Locate the cell with the specified text and output its [X, Y] center coordinate. 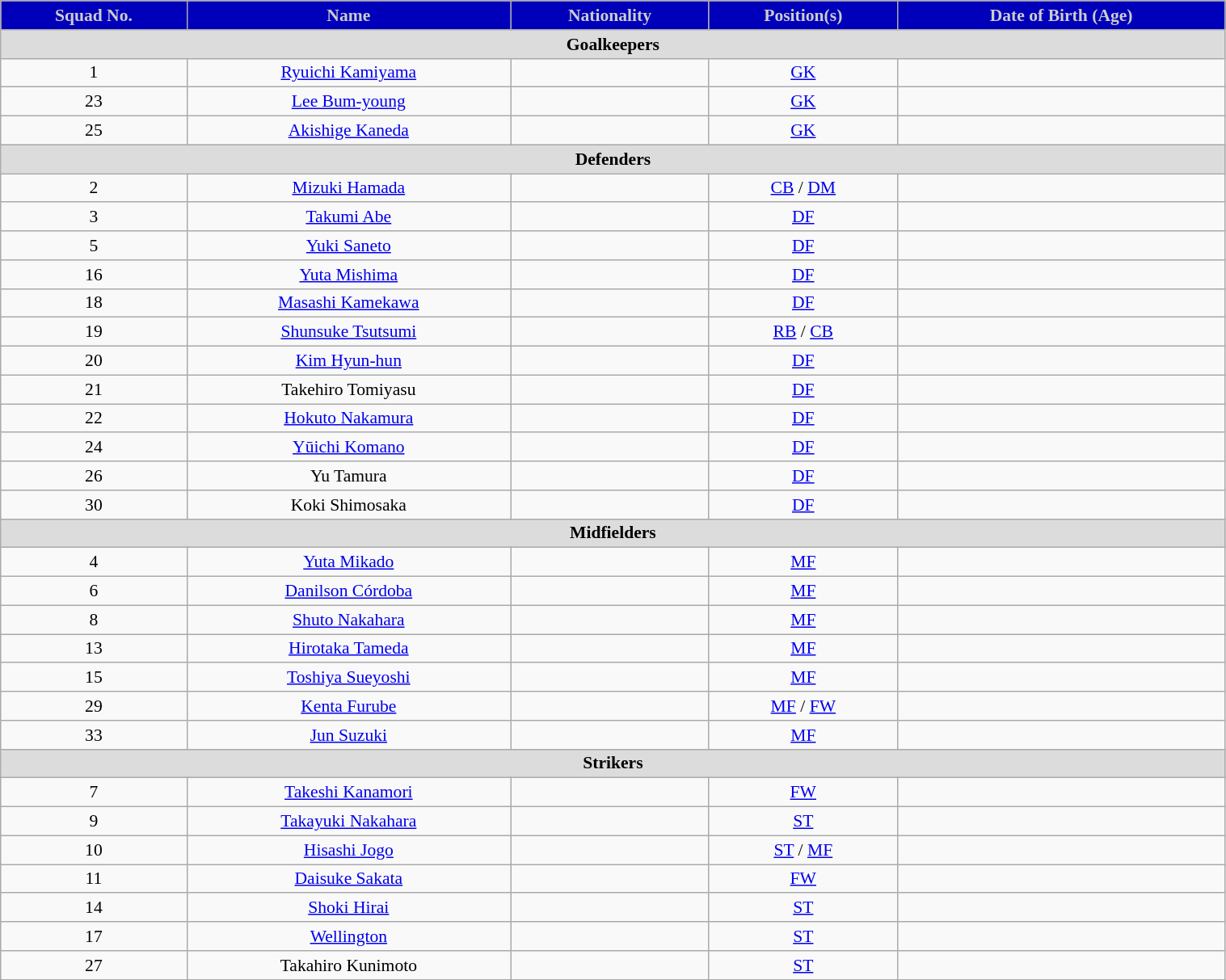
Takahiro Kunimoto [349, 965]
3 [94, 217]
MF / FW [803, 706]
22 [94, 418]
16 [94, 275]
Yu Tamura [349, 476]
Lee Bum-young [349, 102]
6 [94, 591]
Takeshi Kanamori [349, 793]
19 [94, 332]
Daisuke Sakata [349, 879]
CB / DM [803, 188]
Wellington [349, 936]
27 [94, 965]
Ryuichi Kamiyama [349, 73]
25 [94, 131]
Takumi Abe [349, 217]
17 [94, 936]
Shunsuke Tsutsumi [349, 332]
23 [94, 102]
33 [94, 735]
Yuki Saneto [349, 246]
Yuta Mishima [349, 275]
Koki Shimosaka [349, 505]
13 [94, 649]
Takayuki Nakahara [349, 822]
Jun Suzuki [349, 735]
14 [94, 908]
Danilson Córdoba [349, 591]
Shoki Hirai [349, 908]
30 [94, 505]
Name [349, 15]
24 [94, 448]
Shuto Nakahara [349, 620]
Date of Birth (Age) [1061, 15]
Goalkeepers [613, 44]
4 [94, 562]
9 [94, 822]
29 [94, 706]
11 [94, 879]
Mizuki Hamada [349, 188]
Midfielders [613, 533]
Yuta Mikado [349, 562]
Akishige Kaneda [349, 131]
Strikers [613, 763]
Position(s) [803, 15]
7 [94, 793]
RB / CB [803, 332]
1 [94, 73]
2 [94, 188]
Yūichi Komano [349, 448]
Kim Hyun-hun [349, 361]
Kenta Furube [349, 706]
20 [94, 361]
5 [94, 246]
8 [94, 620]
Hisashi Jogo [349, 850]
Defenders [613, 159]
18 [94, 303]
26 [94, 476]
Takehiro Tomiyasu [349, 389]
Squad No. [94, 15]
Hokuto Nakamura [349, 418]
Nationality [610, 15]
Hirotaka Tameda [349, 649]
ST / MF [803, 850]
15 [94, 678]
Toshiya Sueyoshi [349, 678]
Masashi Kamekawa [349, 303]
21 [94, 389]
10 [94, 850]
